Capture the cell that displays the provided text and extract its [X, Y] central coordinate. 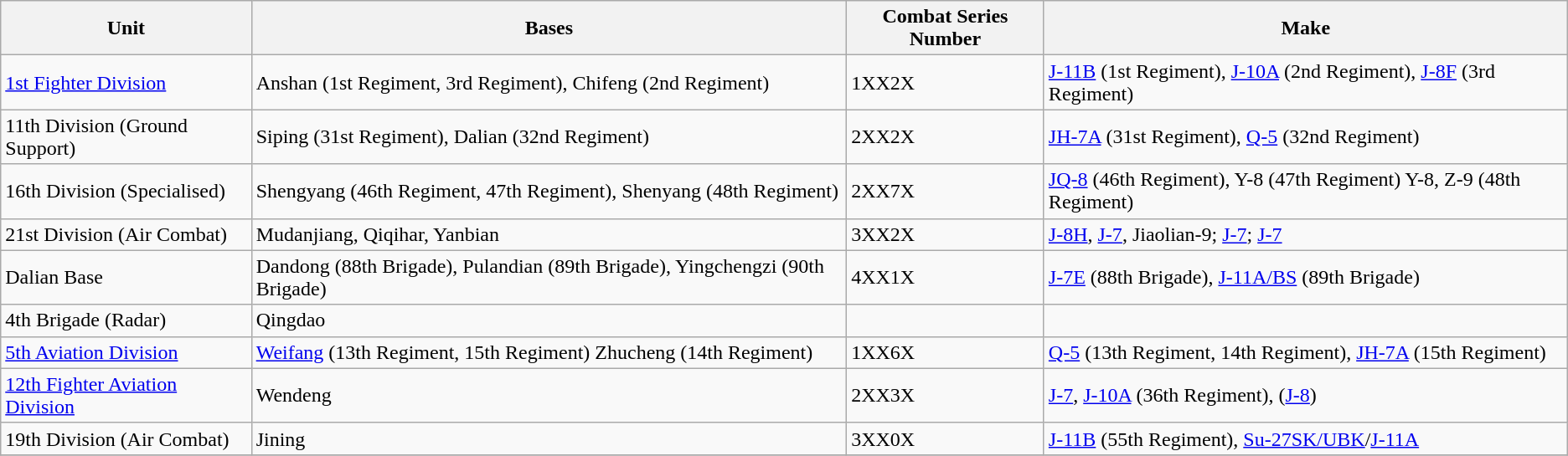
Combat Series Number [946, 28]
2XX3X [946, 395]
J-11B (1st Regiment), J-10A (2nd Regiment), J-8F (3rd Regiment) [1305, 82]
3XX2X [946, 234]
Jining [549, 438]
Mudanjiang, Qiqihar, Yanbian [549, 234]
J-11B (55th Regiment), Su-27SK/UBK/J-11A [1305, 438]
Bases [549, 28]
Unit [126, 28]
JQ-8 (46th Regiment), Y-8 (47th Regiment) Y-8, Z-9 (48th Regiment) [1305, 191]
Dalian Base [126, 278]
J-7E (88th Brigade), J-11A/BS (89th Brigade) [1305, 278]
J-8H, J-7, Jiaolian-9; J-7; J-7 [1305, 234]
19th Division (Air Combat) [126, 438]
Siping (31st Regiment), Dalian (32nd Regiment) [549, 137]
JH-7A (31st Regiment), Q-5 (32nd Regiment) [1305, 137]
1st Fighter Division [126, 82]
11th Division (Ground Support) [126, 137]
2XX7X [946, 191]
2XX2X [946, 137]
Shengyang (46th Regiment, 47th Regiment), Shenyang (48th Regiment) [549, 191]
4XX1X [946, 278]
J-7, J-10A (36th Regiment), (J-8) [1305, 395]
21st Division (Air Combat) [126, 234]
Qingdao [549, 320]
5th Aviation Division [126, 352]
3XX0X [946, 438]
Dandong (88th Brigade), Pulandian (89th Brigade), Yingchengzi (90th Brigade) [549, 278]
Wendeng [549, 395]
16th Division (Specialised) [126, 191]
4th Brigade (Radar) [126, 320]
12th Fighter Aviation Division [126, 395]
Make [1305, 28]
1XX6X [946, 352]
Q-5 (13th Regiment, 14th Regiment), JH-7A (15th Regiment) [1305, 352]
Anshan (1st Regiment, 3rd Regiment), Chifeng (2nd Regiment) [549, 82]
1XX2X [946, 82]
Weifang (13th Regiment, 15th Regiment) Zhucheng (14th Regiment) [549, 352]
